Find where the given text appears and provide that cell's center as (X, Y) coordinate. 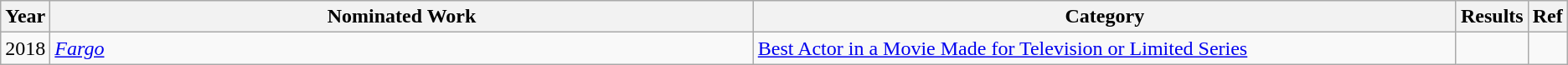
2018 (25, 48)
Results (1492, 17)
Ref (1548, 17)
Fargo (402, 48)
Nominated Work (402, 17)
Category (1104, 17)
Best Actor in a Movie Made for Television or Limited Series (1104, 48)
Year (25, 17)
